For the text-containing cell, return its midpoint in [X, Y] coordinate format. 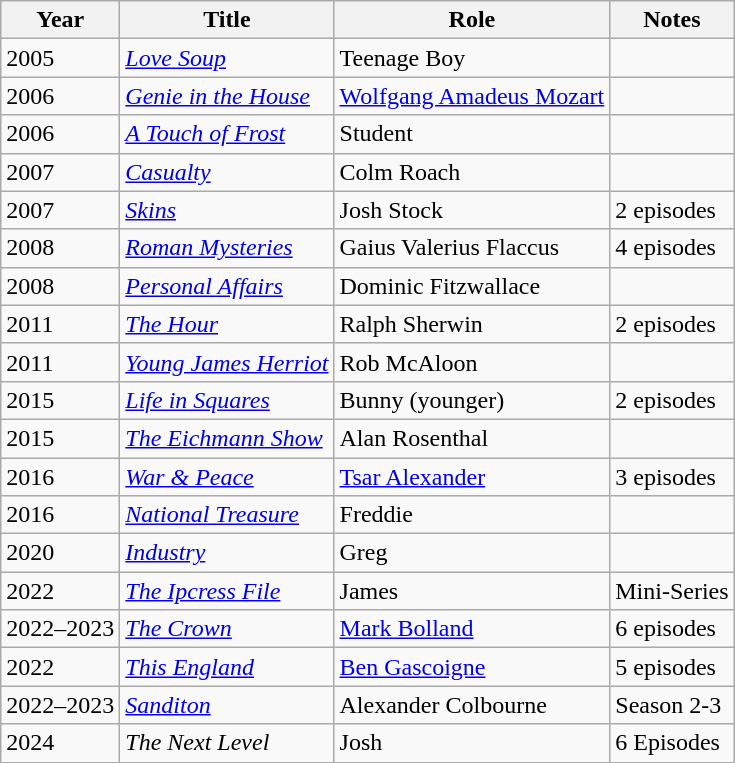
The Eichmann Show [227, 438]
2005 [60, 58]
Roman Mysteries [227, 248]
Mini-Series [672, 591]
Casualty [227, 172]
Bunny (younger) [472, 400]
James [472, 591]
A Touch of Frost [227, 134]
Genie in the House [227, 96]
Josh [472, 743]
Love Soup [227, 58]
Teenage Boy [472, 58]
3 episodes [672, 477]
Rob McAloon [472, 362]
Colm Roach [472, 172]
Student [472, 134]
Young James Herriot [227, 362]
6 episodes [672, 629]
The Crown [227, 629]
Skins [227, 210]
National Treasure [227, 515]
4 episodes [672, 248]
Freddie [472, 515]
2024 [60, 743]
Dominic Fitzwallace [472, 286]
The Hour [227, 324]
Ralph Sherwin [472, 324]
Alexander Colbourne [472, 705]
Josh Stock [472, 210]
War & Peace [227, 477]
Greg [472, 553]
5 episodes [672, 667]
This England [227, 667]
Role [472, 20]
Personal Affairs [227, 286]
Gaius Valerius Flaccus [472, 248]
Mark Bolland [472, 629]
Year [60, 20]
6 Episodes [672, 743]
Notes [672, 20]
Tsar Alexander [472, 477]
Industry [227, 553]
Sanditon [227, 705]
The Next Level [227, 743]
Alan Rosenthal [472, 438]
The Ipcress File [227, 591]
2020 [60, 553]
Ben Gascoigne [472, 667]
Season 2-3 [672, 705]
Wolfgang Amadeus Mozart [472, 96]
Title [227, 20]
Life in Squares [227, 400]
